Detect which cell encompasses the target text, then output its (x, y) center coordinate. 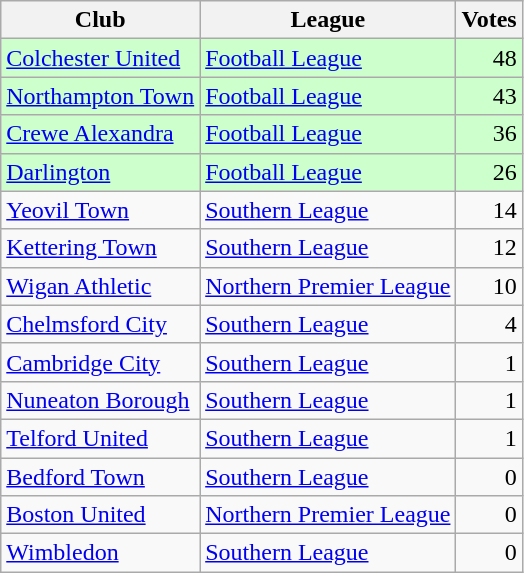
Northampton Town (100, 96)
League (328, 20)
Telford United (100, 438)
Kettering Town (100, 248)
10 (489, 286)
Colchester United (100, 58)
43 (489, 96)
Yeovil Town (100, 210)
Club (100, 20)
Chelmsford City (100, 324)
Crewe Alexandra (100, 134)
26 (489, 172)
Wigan Athletic (100, 286)
14 (489, 210)
36 (489, 134)
48 (489, 58)
Darlington (100, 172)
Bedford Town (100, 477)
Boston United (100, 515)
Wimbledon (100, 553)
Votes (489, 20)
Nuneaton Borough (100, 400)
12 (489, 248)
4 (489, 324)
Cambridge City (100, 362)
